Pinpoint the cell where the given text exists, returning its [X, Y] midpoint coordinate. 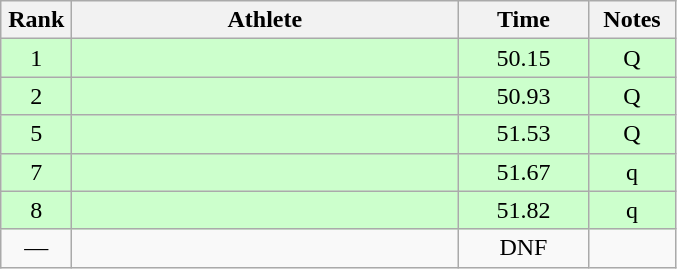
51.53 [524, 134]
— [36, 248]
DNF [524, 248]
Time [524, 20]
51.67 [524, 172]
8 [36, 210]
50.93 [524, 96]
2 [36, 96]
50.15 [524, 58]
5 [36, 134]
Rank [36, 20]
51.82 [524, 210]
Athlete [265, 20]
1 [36, 58]
7 [36, 172]
Notes [632, 20]
